Locate the cell with the specified text and output its (x, y) center coordinate. 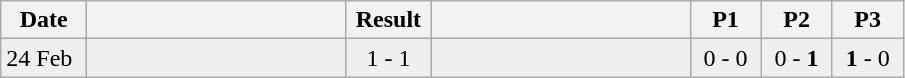
1 - 1 (388, 58)
P2 (796, 20)
1 - 0 (868, 58)
24 Feb (44, 58)
0 - 0 (726, 58)
Date (44, 20)
0 - 1 (796, 58)
P3 (868, 20)
P1 (726, 20)
Result (388, 20)
